Identify which cell holds the provided text, then report its [x, y] central coordinate. 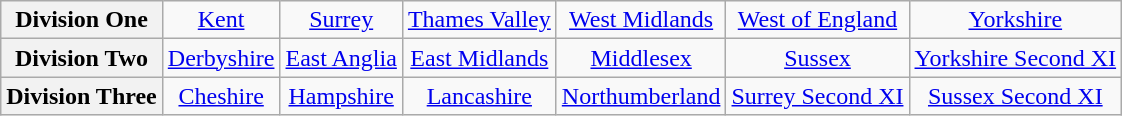
East Midlands [479, 58]
Yorkshire Second XI [1016, 58]
Lancashire [479, 96]
Surrey [341, 20]
Division Two [82, 58]
Derbyshire [221, 58]
Thames Valley [479, 20]
Hampshire [341, 96]
West Midlands [641, 20]
Sussex [818, 58]
West of England [818, 20]
Division Three [82, 96]
Cheshire [221, 96]
Northumberland [641, 96]
Sussex Second XI [1016, 96]
Division One [82, 20]
Middlesex [641, 58]
Yorkshire [1016, 20]
East Anglia [341, 58]
Surrey Second XI [818, 96]
Kent [221, 20]
